Capture the cell that displays the provided text and extract its [X, Y] central coordinate. 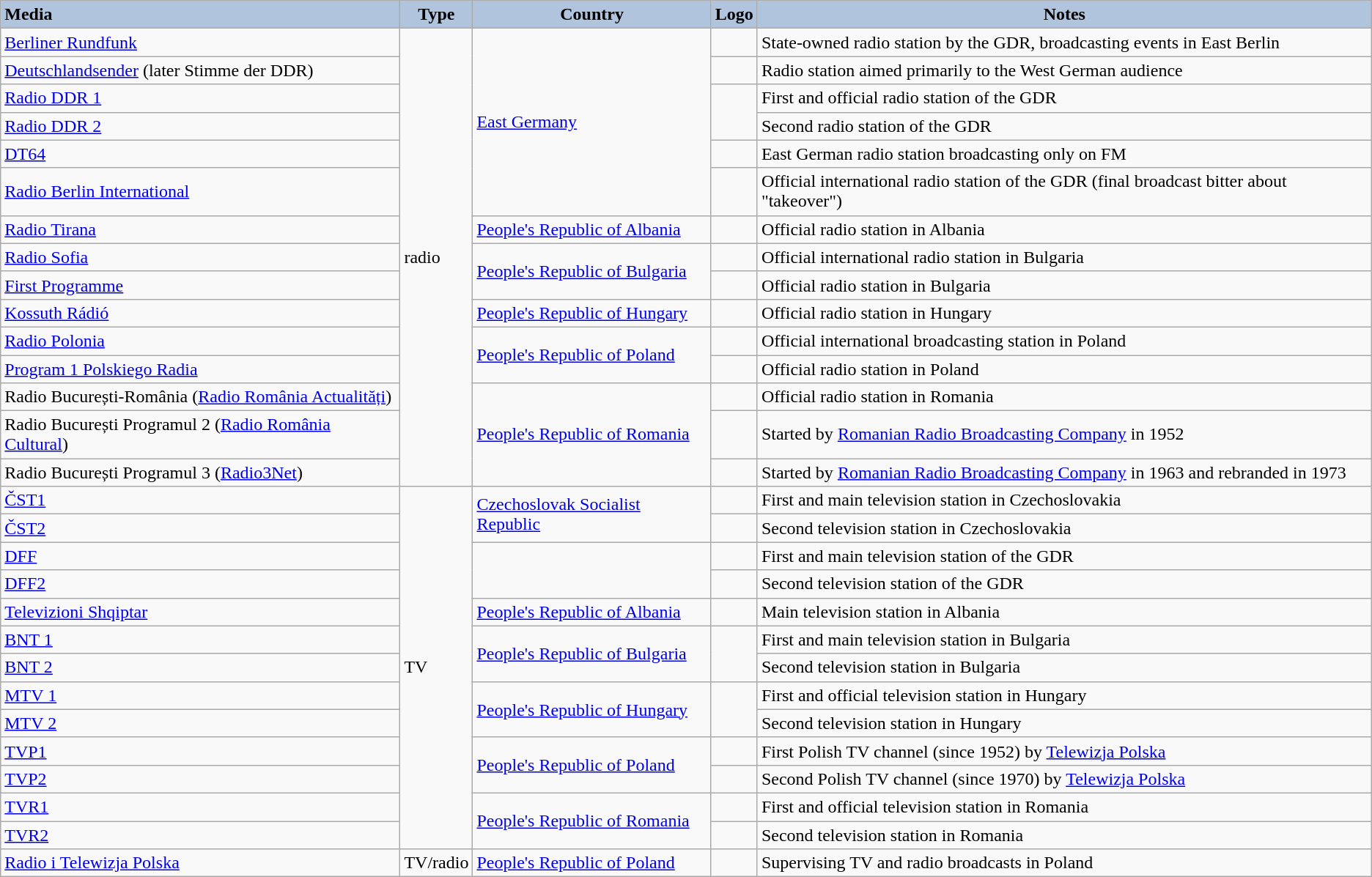
Radio București-România (Radio România Actualități) [201, 397]
Supervising TV and radio broadcasts in Poland [1064, 863]
First and official television station in Hungary [1064, 695]
First and official radio station of the GDR [1064, 98]
Second Polish TV channel (since 1970) by Telewizja Polska [1064, 779]
Official radio station in Albania [1064, 229]
MTV 1 [201, 695]
Started by Romanian Radio Broadcasting Company in 1963 and rebranded in 1973 [1064, 473]
TVP2 [201, 779]
TV [437, 668]
Radio DDR 2 [201, 126]
Second television station in Bulgaria [1064, 667]
TVP1 [201, 751]
Main television station in Albania [1064, 612]
Notes [1064, 15]
DFF2 [201, 584]
Country [592, 15]
Radio Tirana [201, 229]
Radio București Programul 2 (Radio România Cultural) [201, 435]
East German radio station broadcasting only on FM [1064, 154]
Official international radio station of the GDR (final broadcast bitter about "takeover") [1064, 192]
First and main television station in Bulgaria [1064, 640]
Second television station in Hungary [1064, 723]
First Programme [201, 285]
TV/radio [437, 863]
Radio station aimed primarily to the West German audience [1064, 70]
radio [437, 258]
Radio Sofia [201, 257]
Official international broadcasting station in Poland [1064, 341]
Radio i Telewizja Polska [201, 863]
BNT 1 [201, 640]
BNT 2 [201, 667]
Started by Romanian Radio Broadcasting Company in 1952 [1064, 435]
Media [201, 15]
Official radio station in Hungary [1064, 313]
First and main television station of the GDR [1064, 556]
DFF [201, 556]
State-owned radio station by the GDR, broadcasting events in East Berlin [1064, 42]
Second television station of the GDR [1064, 584]
Radio București Programul 3 (Radio3Net) [201, 473]
TVR2 [201, 835]
Radio DDR 1 [201, 98]
Official international radio station in Bulgaria [1064, 257]
First and main television station in Czechoslovakia [1064, 500]
TVR1 [201, 807]
ČST1 [201, 500]
Official radio station in Bulgaria [1064, 285]
Second radio station of the GDR [1064, 126]
Televizioni Shqiptar [201, 612]
Radio Berlin International [201, 192]
Deutschlandsender (later Stimme der DDR) [201, 70]
Radio Polonia [201, 341]
East Germany [592, 122]
Czechoslovak Socialist Republic [592, 514]
Official radio station in Romania [1064, 397]
Second television station in Czechoslovakia [1064, 528]
DT64 [201, 154]
ČST2 [201, 528]
First and official television station in Romania [1064, 807]
Official radio station in Poland [1064, 369]
Kossuth Rádió [201, 313]
Berliner Rundfunk [201, 42]
First Polish TV channel (since 1952) by Telewizja Polska [1064, 751]
Logo [734, 15]
Type [437, 15]
Second television station in Romania [1064, 835]
MTV 2 [201, 723]
Program 1 Polskiego Radia [201, 369]
